Detect which cell encompasses the target text, then output its (x, y) center coordinate. 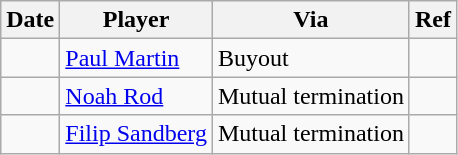
Player (136, 20)
Noah Rod (136, 96)
Buyout (310, 58)
Ref (432, 20)
Filip Sandberg (136, 134)
Paul Martin (136, 58)
Date (30, 20)
Via (310, 20)
